Extract the [x, y] coordinate from the center of the cell holding the provided text.  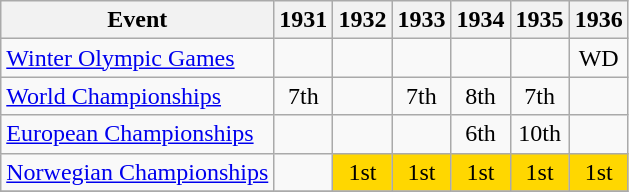
Norwegian Championships [138, 172]
Event [138, 20]
6th [480, 134]
1933 [422, 20]
European Championships [138, 134]
WD [598, 58]
10th [540, 134]
8th [480, 96]
1935 [540, 20]
1934 [480, 20]
World Championships [138, 96]
Winter Olympic Games [138, 58]
1931 [304, 20]
1932 [362, 20]
1936 [598, 20]
